Detect which cell encompasses the target text, then output its (X, Y) center coordinate. 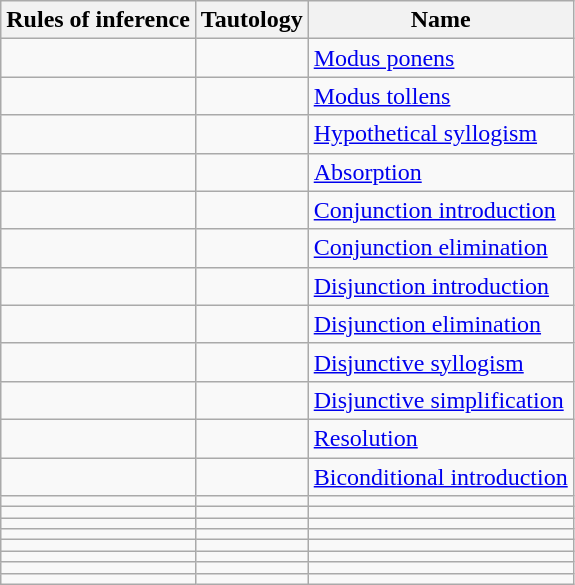
Rules of inference (98, 20)
Hypothetical syllogism (440, 134)
Disjunctive simplification (440, 400)
Conjunction elimination (440, 248)
Tautology (252, 20)
Modus ponens (440, 58)
Disjunction introduction (440, 286)
Name (440, 20)
Modus tollens (440, 96)
Resolution (440, 438)
Disjunction elimination (440, 324)
Disjunctive syllogism (440, 362)
Absorption (440, 172)
Conjunction introduction (440, 210)
Biconditional introduction (440, 477)
